Extract the [X, Y] coordinate from the center of the cell holding the provided text.  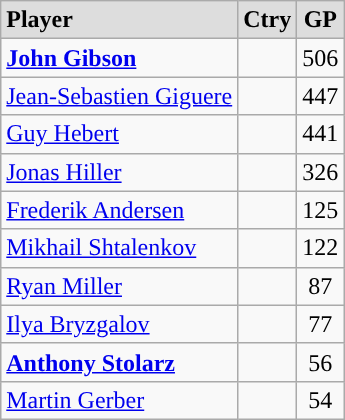
Anthony Stolarz [120, 362]
122 [320, 248]
Guy Hebert [120, 134]
326 [320, 172]
Frederik Andersen [120, 210]
Martin Gerber [120, 400]
77 [320, 324]
441 [320, 134]
Mikhail Shtalenkov [120, 248]
54 [320, 400]
Ryan Miller [120, 286]
Player [120, 20]
Jonas Hiller [120, 172]
GP [320, 20]
506 [320, 58]
125 [320, 210]
447 [320, 96]
Jean-Sebastien Giguere [120, 96]
Ilya Bryzgalov [120, 324]
87 [320, 286]
56 [320, 362]
John Gibson [120, 58]
Ctry [268, 20]
